Output the (X, Y) coordinate of the center of the cell containing the given text.  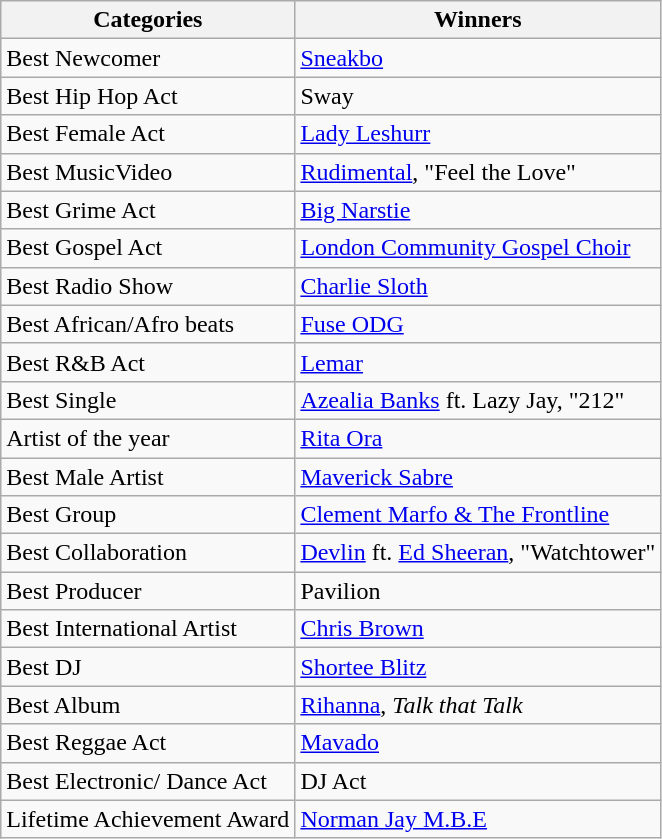
Sneakbo (478, 58)
Fuse ODG (478, 324)
Mavado (478, 743)
Best Electronic/ Dance Act (148, 781)
DJ Act (478, 781)
Best Album (148, 705)
Maverick Sabre (478, 477)
Lemar (478, 362)
London Community Gospel Choir (478, 248)
Charlie Sloth (478, 286)
Rita Ora (478, 438)
Norman Jay M.B.E (478, 819)
Best MusicVideo (148, 172)
Best Grime Act (148, 210)
Lifetime Achievement Award (148, 819)
Clement Marfo & The Frontline (478, 515)
Best Producer (148, 591)
Artist of the year (148, 438)
Big Narstie (478, 210)
Best African/Afro beats (148, 324)
Best Female Act (148, 134)
Shortee Blitz (478, 667)
Azealia Banks ft. Lazy Jay, "212" (478, 400)
Categories (148, 20)
Pavilion (478, 591)
Best Newcomer (148, 58)
Sway (478, 96)
Rihanna, Talk that Talk (478, 705)
Best Group (148, 515)
Best Radio Show (148, 286)
Best International Artist (148, 629)
Devlin ft. Ed Sheeran, "Watchtower" (478, 553)
Rudimental, "Feel the Love" (478, 172)
Lady Leshurr (478, 134)
Chris Brown (478, 629)
Best Single (148, 400)
Best Reggae Act (148, 743)
Best Gospel Act (148, 248)
Best Male Artist (148, 477)
Winners (478, 20)
Best Hip Hop Act (148, 96)
Best R&B Act (148, 362)
Best Collaboration (148, 553)
Best DJ (148, 667)
